Extract the [X, Y] coordinate from the center of the cell holding the provided text.  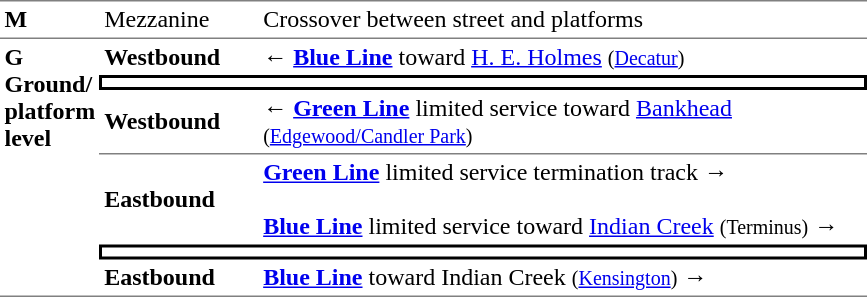
Eastbound [180, 199]
Mezzanine [180, 19]
M [50, 19]
